Search for the cell housing the specified text and yield its (x, y) center coordinate. 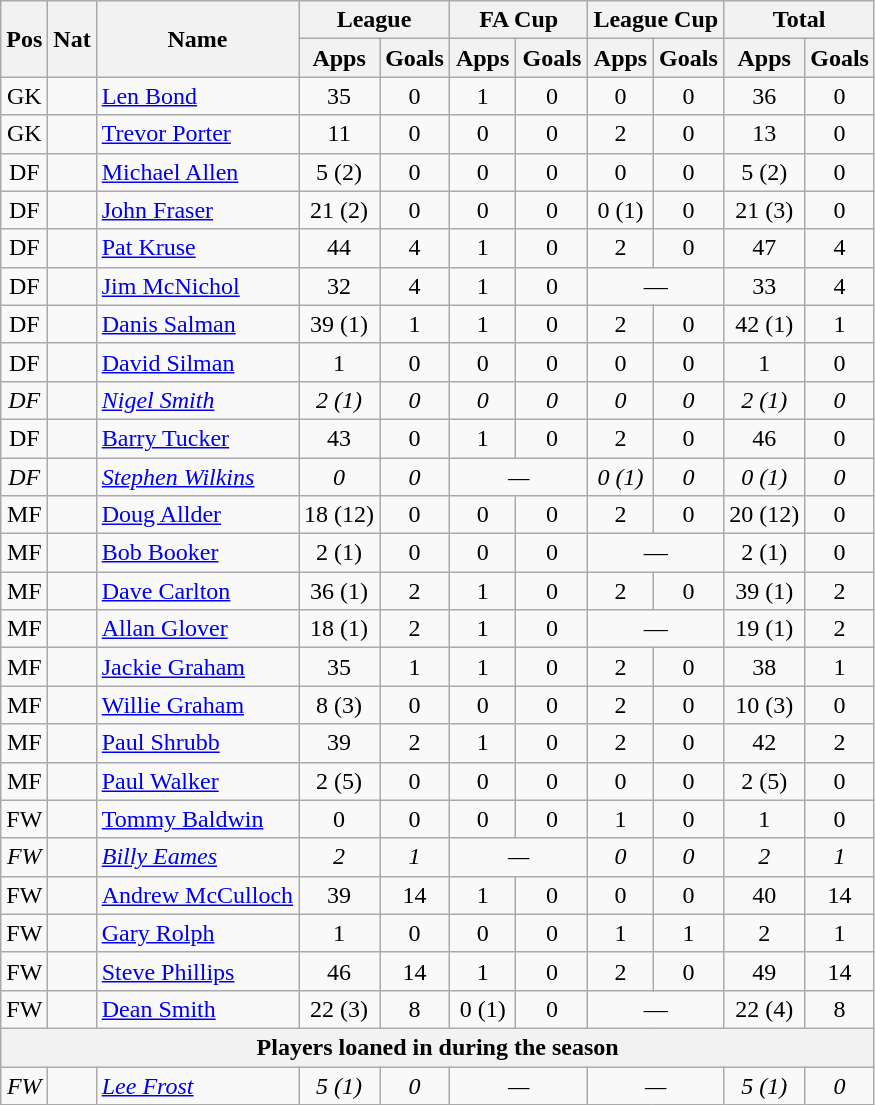
11 (340, 134)
Allan Glover (197, 629)
18 (12) (340, 515)
David Silman (197, 362)
Dean Smith (197, 1009)
Nat (72, 39)
Len Bond (197, 96)
38 (764, 667)
21 (2) (340, 210)
22 (3) (340, 1009)
10 (3) (764, 705)
Lee Frost (197, 1085)
Gary Rolph (197, 933)
John Fraser (197, 210)
Billy Eames (197, 857)
Barry Tucker (197, 438)
13 (764, 134)
Michael Allen (197, 172)
Bob Booker (197, 553)
32 (340, 286)
Dave Carlton (197, 591)
22 (4) (764, 1009)
19 (1) (764, 629)
49 (764, 971)
42 (1) (764, 324)
44 (340, 248)
Jim McNichol (197, 286)
21 (3) (764, 210)
Danis Salman (197, 324)
Total (800, 20)
League Cup (656, 20)
Paul Shrubb (197, 743)
Doug Allder (197, 515)
Willie Graham (197, 705)
Pat Kruse (197, 248)
Nigel Smith (197, 400)
Players loaned in during the season (438, 1047)
20 (12) (764, 515)
8 (3) (340, 705)
36 (764, 96)
League (374, 20)
FA Cup (518, 20)
40 (764, 895)
Stephen Wilkins (197, 477)
18 (1) (340, 629)
33 (764, 286)
Paul Walker (197, 781)
Trevor Porter (197, 134)
Steve Phillips (197, 971)
47 (764, 248)
42 (764, 743)
36 (1) (340, 591)
Andrew McCulloch (197, 895)
Jackie Graham (197, 667)
Pos (24, 39)
43 (340, 438)
Tommy Baldwin (197, 819)
Name (197, 39)
